Locate the cell with the specified text and output its [x, y] center coordinate. 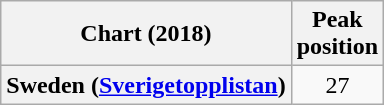
Peak position [337, 34]
27 [337, 85]
Chart (2018) [146, 34]
Sweden (Sverigetopplistan) [146, 85]
